Identify which cell holds the provided text, then report its [X, Y] central coordinate. 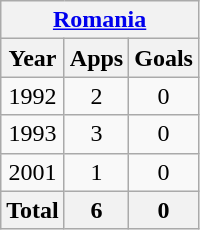
2001 [33, 172]
6 [96, 210]
3 [96, 134]
1993 [33, 134]
Romania [100, 20]
1992 [33, 96]
Goals [164, 58]
1 [96, 172]
Year [33, 58]
Total [33, 210]
Apps [96, 58]
2 [96, 96]
